Locate the cell with the specified text and output its [x, y] center coordinate. 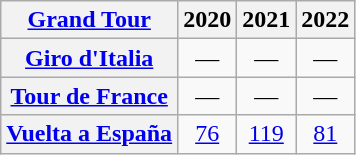
Giro d'Italia [90, 58]
119 [266, 134]
Vuelta a España [90, 134]
2020 [208, 20]
2022 [326, 20]
76 [208, 134]
Grand Tour [90, 20]
Tour de France [90, 96]
2021 [266, 20]
81 [326, 134]
